For the text-containing cell, return its midpoint in [X, Y] coordinate format. 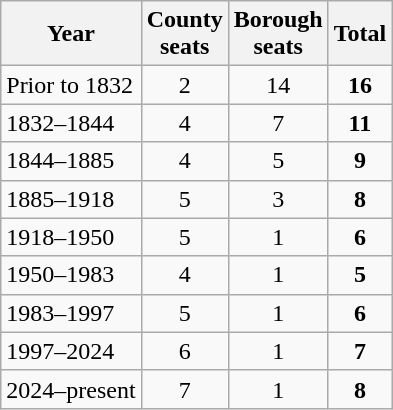
1950–1983 [71, 275]
Year [71, 34]
Total [360, 34]
Boroughseats [278, 34]
1885–1918 [71, 199]
1844–1885 [71, 161]
1997–2024 [71, 351]
14 [278, 85]
11 [360, 123]
3 [278, 199]
2 [184, 85]
1918–1950 [71, 237]
9 [360, 161]
Prior to 1832 [71, 85]
2024–present [71, 389]
Countyseats [184, 34]
16 [360, 85]
1983–1997 [71, 313]
1832–1844 [71, 123]
